Capture the cell that displays the provided text and extract its (X, Y) central coordinate. 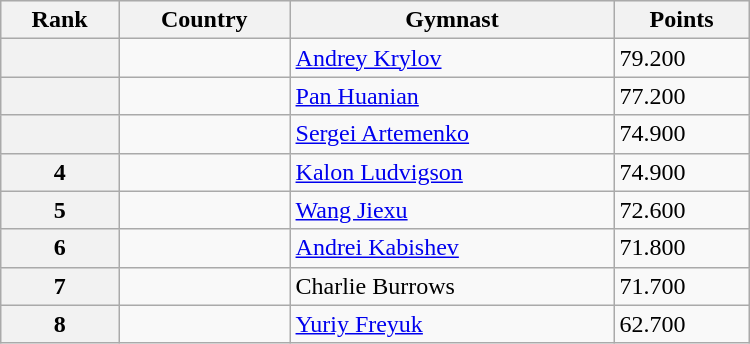
62.700 (682, 324)
8 (60, 324)
Wang Jiexu (452, 210)
71.700 (682, 286)
Rank (60, 20)
6 (60, 248)
77.200 (682, 96)
5 (60, 210)
Yuriy Freyuk (452, 324)
Kalon Ludvigson (452, 172)
Sergei Artemenko (452, 134)
Andrey Krylov (452, 58)
Andrei Kabishev (452, 248)
71.800 (682, 248)
Charlie Burrows (452, 286)
7 (60, 286)
Points (682, 20)
79.200 (682, 58)
Country (204, 20)
4 (60, 172)
Pan Huanian (452, 96)
Gymnast (452, 20)
72.600 (682, 210)
